Identify which cell holds the provided text, then report its [x, y] central coordinate. 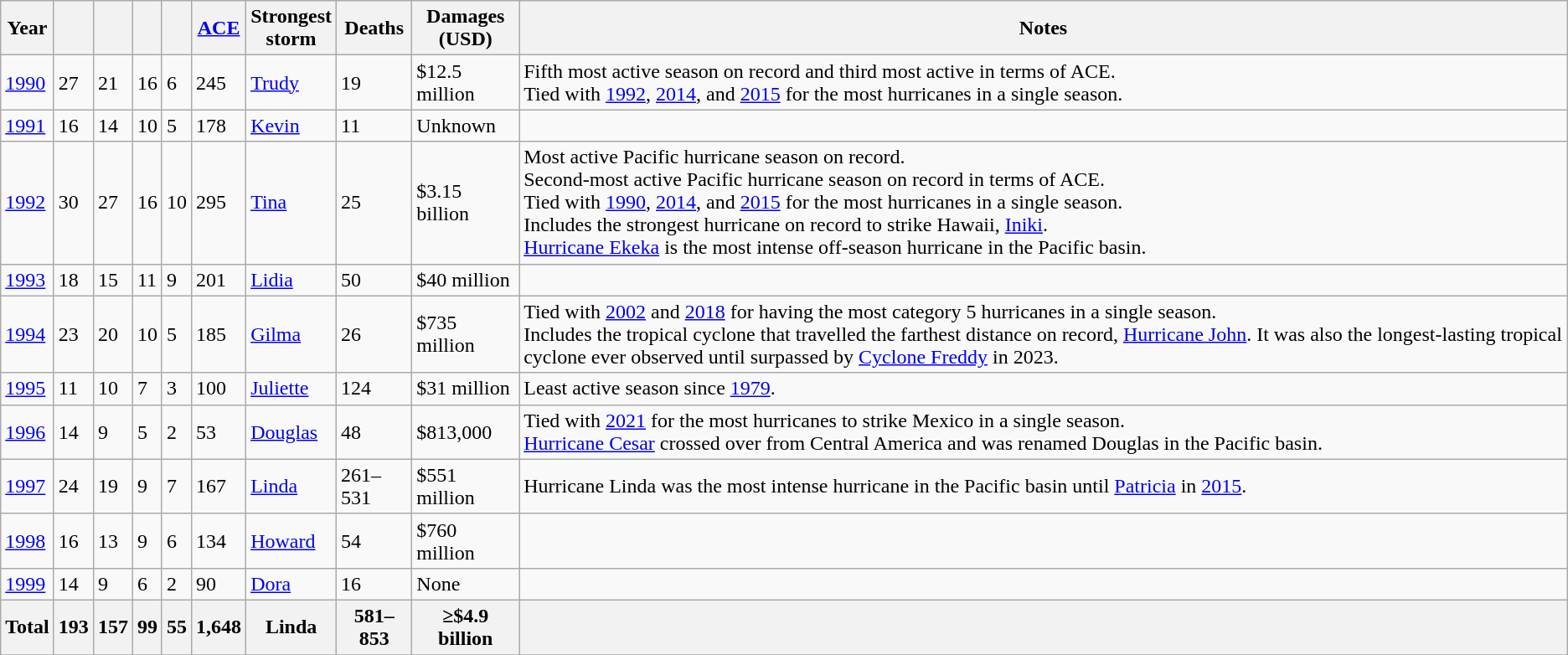
124 [374, 389]
245 [219, 82]
261–531 [374, 486]
$12.5 million [466, 82]
1997 [28, 486]
ACE [219, 28]
Least active season since 1979. [1044, 389]
18 [74, 280]
Strongeststorm [291, 28]
53 [219, 432]
$3.15 billion [466, 203]
25 [374, 203]
185 [219, 334]
1995 [28, 389]
21 [112, 82]
Lidia [291, 280]
Trudy [291, 82]
157 [112, 627]
1993 [28, 280]
$813,000 [466, 432]
$40 million [466, 280]
1,648 [219, 627]
Howard [291, 541]
1991 [28, 126]
Fifth most active season on record and third most active in terms of ACE. Tied with 1992, 2014, and 2015 for the most hurricanes in a single season. [1044, 82]
55 [176, 627]
13 [112, 541]
24 [74, 486]
Hurricane Linda was the most intense hurricane in the Pacific basin until Patricia in 2015. [1044, 486]
Juliette [291, 389]
Tina [291, 203]
193 [74, 627]
Douglas [291, 432]
Deaths [374, 28]
$551 million [466, 486]
3 [176, 389]
90 [219, 584]
Gilma [291, 334]
None [466, 584]
178 [219, 126]
50 [374, 280]
$735 million [466, 334]
1996 [28, 432]
23 [74, 334]
99 [147, 627]
30 [74, 203]
15 [112, 280]
Unknown [466, 126]
$31 million [466, 389]
295 [219, 203]
201 [219, 280]
Dora [291, 584]
100 [219, 389]
581–853 [374, 627]
1992 [28, 203]
1999 [28, 584]
Notes [1044, 28]
Kevin [291, 126]
26 [374, 334]
$760 million [466, 541]
54 [374, 541]
167 [219, 486]
1998 [28, 541]
1990 [28, 82]
134 [219, 541]
48 [374, 432]
≥$4.9 billion [466, 627]
Damages(USD) [466, 28]
Total [28, 627]
1994 [28, 334]
Year [28, 28]
20 [112, 334]
